For the text-containing cell, return its midpoint in (x, y) coordinate format. 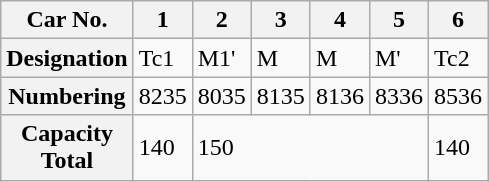
8135 (280, 96)
Tc1 (162, 58)
2 (222, 20)
8536 (458, 96)
M1' (222, 58)
M' (398, 58)
8136 (340, 96)
Designation (67, 58)
8035 (222, 96)
Tc2 (458, 58)
3 (280, 20)
Car No. (67, 20)
1 (162, 20)
6 (458, 20)
5 (398, 20)
8235 (162, 96)
4 (340, 20)
CapacityTotal (67, 148)
8336 (398, 96)
Numbering (67, 96)
150 (310, 148)
